Extract the [X, Y] coordinate from the center of the cell holding the provided text.  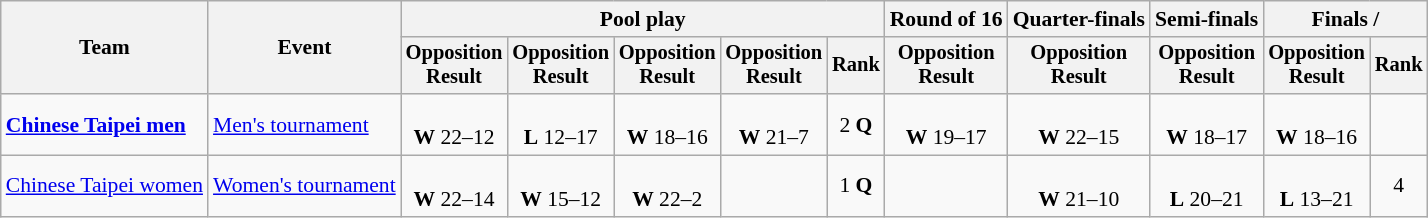
W 18–17 [1206, 124]
W 22–12 [454, 124]
Pool play [643, 19]
W 21–10 [1079, 186]
Quarter-finals [1079, 19]
W 19–17 [946, 124]
2 Q [856, 124]
W 22–15 [1079, 124]
Finals / [1345, 19]
1 Q [856, 186]
L 13–21 [1316, 186]
W 21–7 [774, 124]
Chinese Taipei women [104, 186]
Chinese Taipei men [104, 124]
Men's tournament [304, 124]
W 22–14 [454, 186]
L 12–17 [560, 124]
L 20–21 [1206, 186]
Event [304, 48]
Round of 16 [946, 19]
4 [1399, 186]
W 22–2 [668, 186]
W 15–12 [560, 186]
Semi-finals [1206, 19]
Team [104, 48]
Women's tournament [304, 186]
